Extract the (x, y) coordinate from the center of the cell holding the provided text.  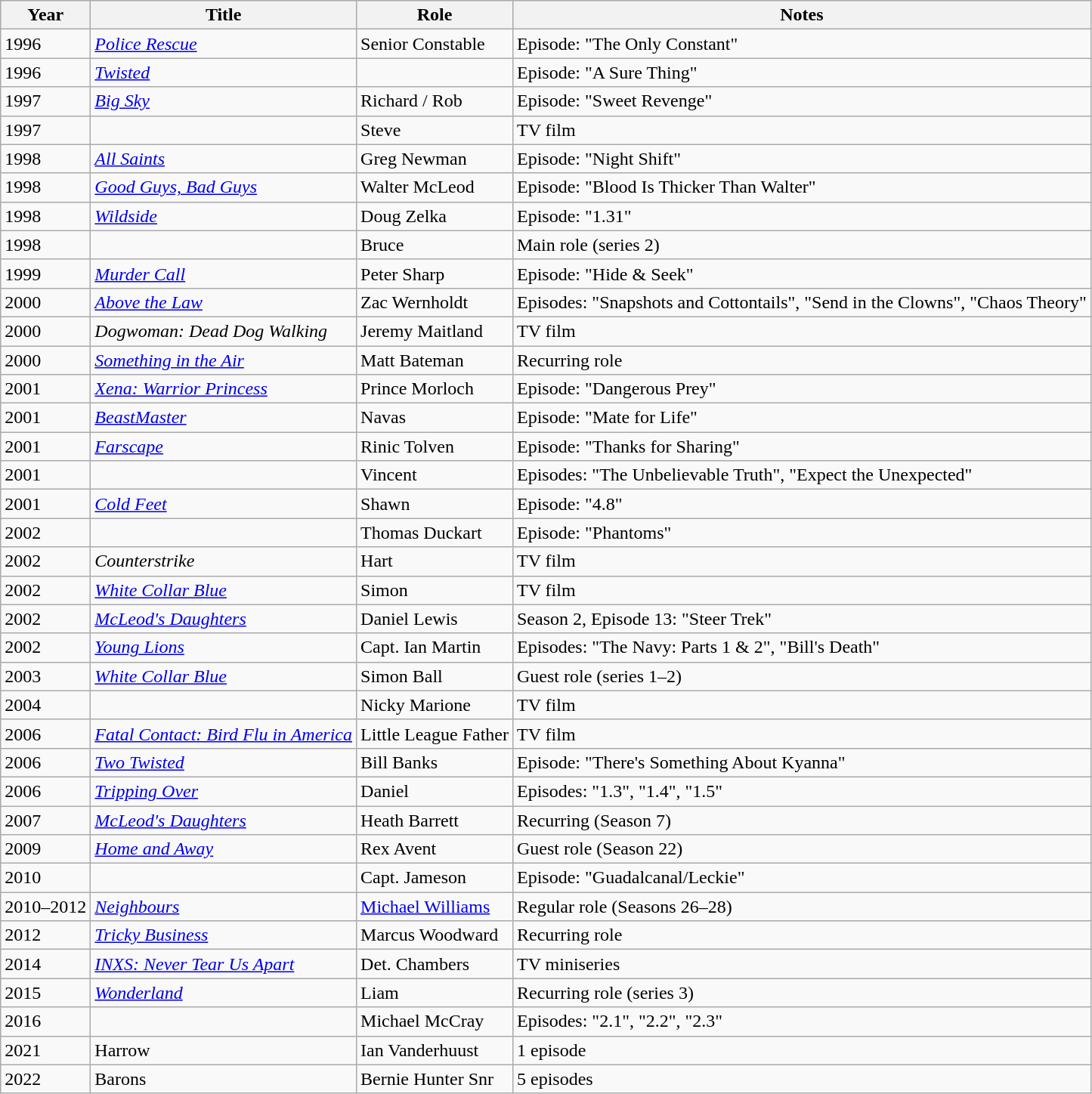
Guest role (series 1–2) (801, 676)
Jeremy Maitland (435, 331)
Fatal Contact: Bird Flu in America (224, 734)
INXS: Never Tear Us Apart (224, 964)
Wildside (224, 216)
Senior Constable (435, 44)
Liam (435, 993)
Home and Away (224, 849)
Capt. Ian Martin (435, 647)
Wonderland (224, 993)
Title (224, 15)
Daniel Lewis (435, 619)
Bruce (435, 245)
Rex Avent (435, 849)
Episode: "Phantoms" (801, 533)
Peter Sharp (435, 273)
Episodes: "The Navy: Parts 1 & 2", "Bill's Death" (801, 647)
2010–2012 (45, 907)
Big Sky (224, 101)
Capt. Jameson (435, 878)
Neighbours (224, 907)
Main role (series 2) (801, 245)
Episodes: "The Unbelievable Truth", "Expect the Unexpected" (801, 475)
Thomas Duckart (435, 533)
2010 (45, 878)
Good Guys, Bad Guys (224, 187)
2012 (45, 935)
Zac Wernholdt (435, 302)
Heath Barrett (435, 820)
Recurring (Season 7) (801, 820)
Marcus Woodward (435, 935)
Steve (435, 130)
Episode: "A Sure Thing" (801, 73)
Ian Vanderhuust (435, 1050)
Young Lions (224, 647)
TV miniseries (801, 964)
2004 (45, 705)
Episode: "Blood Is Thicker Than Walter" (801, 187)
Episode: "The Only Constant" (801, 44)
Nicky Marione (435, 705)
Doug Zelka (435, 216)
Episode: "Thanks for Sharing" (801, 447)
Bill Banks (435, 762)
Counterstrike (224, 561)
2022 (45, 1079)
1 episode (801, 1050)
Bernie Hunter Snr (435, 1079)
Above the Law (224, 302)
Farscape (224, 447)
Navas (435, 418)
BeastMaster (224, 418)
Recurring role (series 3) (801, 993)
Richard / Rob (435, 101)
Simon (435, 590)
2009 (45, 849)
Police Rescue (224, 44)
Episodes: "2.1", "2.2", "2.3" (801, 1021)
Prince Morloch (435, 389)
Michael Williams (435, 907)
1999 (45, 273)
Twisted (224, 73)
Cold Feet (224, 504)
2007 (45, 820)
2003 (45, 676)
Guest role (Season 22) (801, 849)
2014 (45, 964)
Role (435, 15)
Daniel (435, 791)
Episode: "Guadalcanal/Leckie" (801, 878)
Michael McCray (435, 1021)
Season 2, Episode 13: "Steer Trek" (801, 619)
Two Twisted (224, 762)
All Saints (224, 159)
Episode: "4.8" (801, 504)
Episodes: "Snapshots and Cottontails", "Send in the Clowns", "Chaos Theory" (801, 302)
Rinic Tolven (435, 447)
Xena: Warrior Princess (224, 389)
Episode: "Mate for Life" (801, 418)
Harrow (224, 1050)
Notes (801, 15)
2015 (45, 993)
Regular role (Seasons 26–28) (801, 907)
Episode: "Dangerous Prey" (801, 389)
Barons (224, 1079)
Tripping Over (224, 791)
Murder Call (224, 273)
Episode: "1.31" (801, 216)
Det. Chambers (435, 964)
Vincent (435, 475)
Matt Bateman (435, 360)
Dogwoman: Dead Dog Walking (224, 331)
Little League Father (435, 734)
Episode: "Night Shift" (801, 159)
Episodes: "1.3", "1.4", "1.5" (801, 791)
5 episodes (801, 1079)
Greg Newman (435, 159)
Walter McLeod (435, 187)
Episode: "Hide & Seek" (801, 273)
2021 (45, 1050)
Something in the Air (224, 360)
Episode: "Sweet Revenge" (801, 101)
Hart (435, 561)
Episode: "There's Something About Kyanna" (801, 762)
Simon Ball (435, 676)
Shawn (435, 504)
Year (45, 15)
Tricky Business (224, 935)
2016 (45, 1021)
